Search for the cell housing the specified text and yield its [x, y] center coordinate. 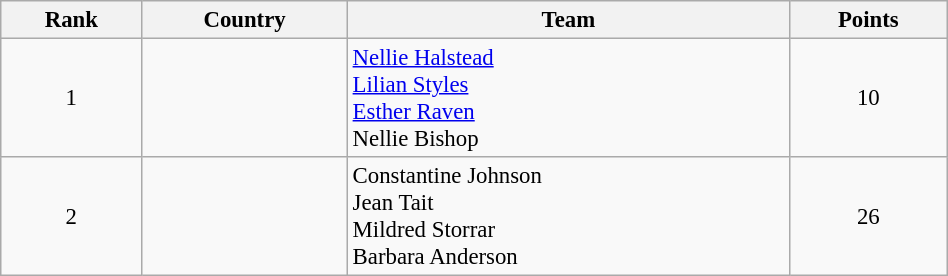
1 [72, 98]
Nellie HalsteadLilian StylesEsther RavenNellie Bishop [568, 98]
10 [868, 98]
2 [72, 216]
Country [244, 20]
Rank [72, 20]
26 [868, 216]
Team [568, 20]
Constantine JohnsonJean TaitMildred StorrarBarbara Anderson [568, 216]
Points [868, 20]
